Return the (X, Y) coordinate for the center point of the cell that contains the specified text.  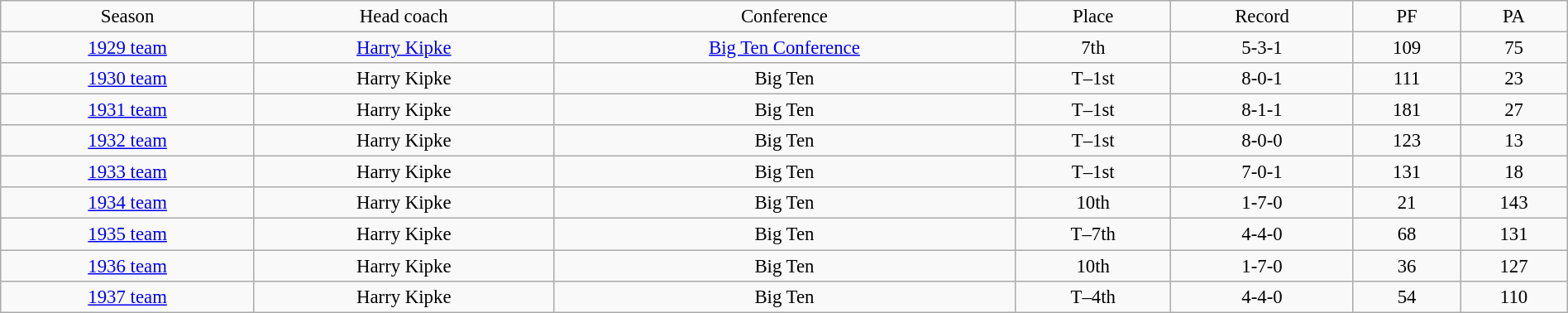
T–7th (1093, 234)
PF (1406, 17)
T–4th (1093, 296)
1937 team (127, 296)
21 (1406, 203)
1931 team (127, 110)
13 (1513, 141)
Season (127, 17)
7-0-1 (1262, 172)
123 (1406, 141)
8-0-1 (1262, 79)
Place (1093, 17)
Record (1262, 17)
Head coach (404, 17)
1935 team (127, 234)
111 (1406, 79)
8-1-1 (1262, 110)
18 (1513, 172)
36 (1406, 266)
110 (1513, 296)
127 (1513, 266)
7th (1093, 48)
1933 team (127, 172)
75 (1513, 48)
23 (1513, 79)
143 (1513, 203)
181 (1406, 110)
1932 team (127, 141)
27 (1513, 110)
1929 team (127, 48)
PA (1513, 17)
1930 team (127, 79)
Big Ten Conference (784, 48)
68 (1406, 234)
109 (1406, 48)
Conference (784, 17)
1934 team (127, 203)
1936 team (127, 266)
54 (1406, 296)
5-3-1 (1262, 48)
8-0-0 (1262, 141)
